Determine the [X, Y] coordinate at the center of the cell enclosing the given text.  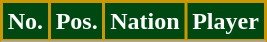
Nation [145, 22]
Player [226, 22]
Pos. [76, 22]
No. [26, 22]
